Locate the cell with the specified text and output its [X, Y] center coordinate. 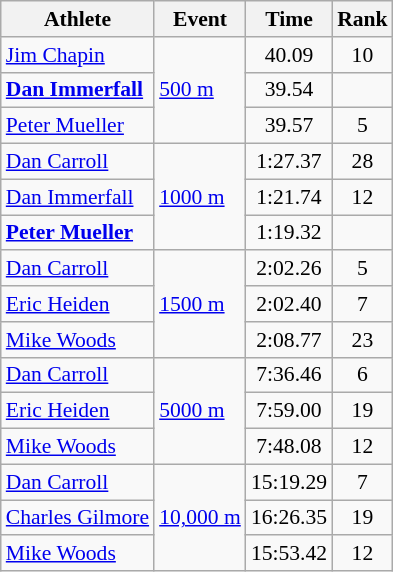
28 [362, 162]
500 m [200, 90]
7:59.00 [289, 411]
10,000 m [200, 518]
7:48.08 [289, 447]
Athlete [78, 19]
Time [289, 19]
2:08.77 [289, 340]
15:53.42 [289, 554]
Jim Chapin [78, 55]
Event [200, 19]
1500 m [200, 304]
1:27.37 [289, 162]
6 [362, 375]
2:02.26 [289, 269]
1000 m [200, 198]
Rank [362, 19]
39.54 [289, 90]
23 [362, 340]
15:19.29 [289, 482]
7:36.46 [289, 375]
10 [362, 55]
39.57 [289, 126]
5000 m [200, 410]
1:19.32 [289, 233]
16:26.35 [289, 518]
2:02.40 [289, 304]
Charles Gilmore [78, 518]
1:21.74 [289, 197]
40.09 [289, 55]
